Identify which cell holds the provided text, then report its [X, Y] central coordinate. 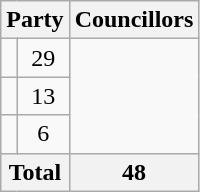
Party [35, 20]
13 [43, 96]
6 [43, 134]
Councillors [134, 20]
48 [134, 172]
29 [43, 58]
Total [35, 172]
